Pinpoint the cell where the given text exists, returning its (x, y) midpoint coordinate. 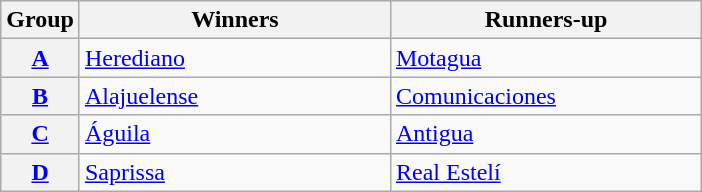
Saprissa (234, 172)
Alajuelense (234, 96)
Herediano (234, 58)
Motagua (546, 58)
C (40, 134)
Real Estelí (546, 172)
D (40, 172)
Runners-up (546, 20)
Águila (234, 134)
A (40, 58)
Winners (234, 20)
Comunicaciones (546, 96)
B (40, 96)
Antigua (546, 134)
Group (40, 20)
